Find where the given text appears and provide that cell's center as [X, Y] coordinate. 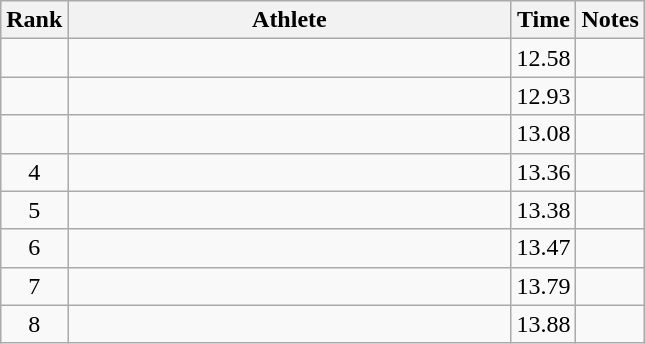
Athlete [290, 20]
Notes [610, 20]
Time [544, 20]
6 [34, 248]
12.93 [544, 96]
13.08 [544, 134]
5 [34, 210]
4 [34, 172]
8 [34, 324]
13.79 [544, 286]
Rank [34, 20]
13.47 [544, 248]
13.88 [544, 324]
13.38 [544, 210]
13.36 [544, 172]
12.58 [544, 58]
7 [34, 286]
